Scan for the cell matching the given text and deliver its [x, y] coordinate at center. 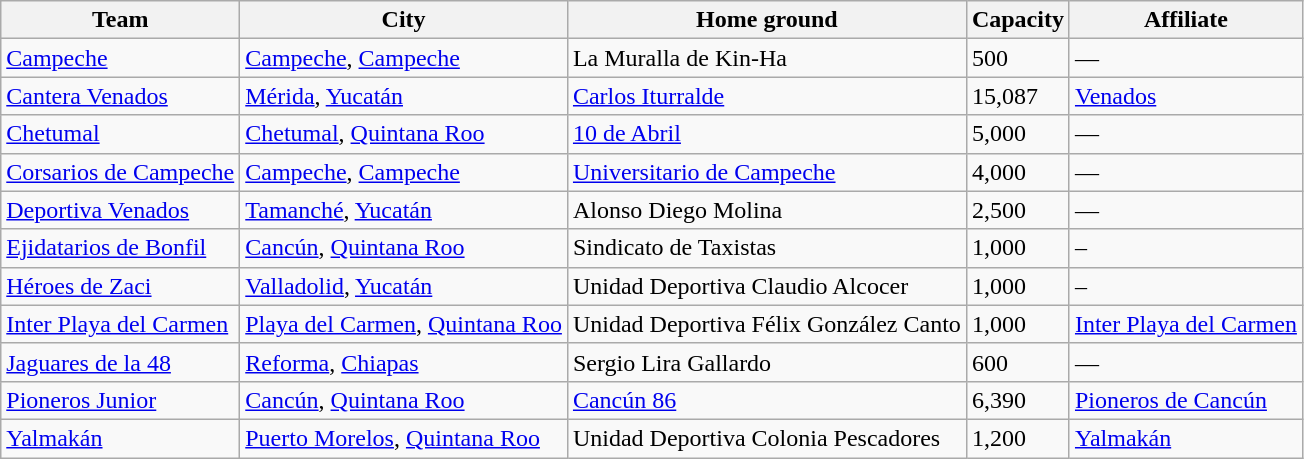
Venados [1186, 96]
500 [1018, 58]
Unidad Deportiva Colonia Pescadores [766, 438]
600 [1018, 362]
Héroes de Zaci [120, 286]
Sergio Lira Gallardo [766, 362]
Mérida, Yucatán [404, 96]
Playa del Carmen, Quintana Roo [404, 324]
2,500 [1018, 210]
Reforma, Chiapas [404, 362]
6,390 [1018, 400]
Pioneros Junior [120, 400]
Jaguares de la 48 [120, 362]
Puerto Morelos, Quintana Roo [404, 438]
Cantera Venados [120, 96]
1,200 [1018, 438]
Unidad Deportiva Félix González Canto [766, 324]
Universitario de Campeche [766, 172]
Deportiva Venados [120, 210]
Home ground [766, 20]
La Muralla de Kin-Ha [766, 58]
Pioneros de Cancún [1186, 400]
Valladolid, Yucatán [404, 286]
Unidad Deportiva Claudio Alcocer [766, 286]
Campeche [120, 58]
Affiliate [1186, 20]
Sindicato de Taxistas [766, 248]
10 de Abril [766, 134]
Tamanché, Yucatán [404, 210]
Ejidatarios de Bonfil [120, 248]
City [404, 20]
Corsarios de Campeche [120, 172]
Chetumal, Quintana Roo [404, 134]
Team [120, 20]
Alonso Diego Molina [766, 210]
Capacity [1018, 20]
15,087 [1018, 96]
Chetumal [120, 134]
Cancún 86 [766, 400]
4,000 [1018, 172]
5,000 [1018, 134]
Carlos Iturralde [766, 96]
